Find where the given text appears and provide that cell's center as [X, Y] coordinate. 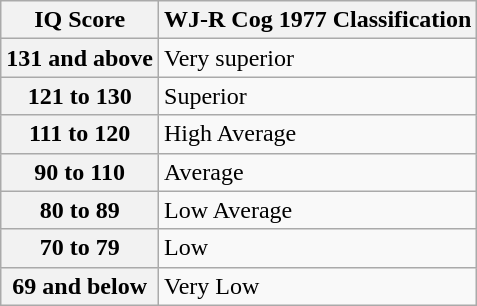
High Average [318, 134]
80 to 89 [80, 210]
Very superior [318, 58]
Superior [318, 96]
Average [318, 172]
111 to 120 [80, 134]
Low Average [318, 210]
121 to 130 [80, 96]
70 to 79 [80, 248]
Very Low [318, 286]
69 and below [80, 286]
WJ-R Cog 1977 Classification [318, 20]
IQ Score [80, 20]
90 to 110 [80, 172]
131 and above [80, 58]
Low [318, 248]
